Pinpoint the cell where the given text exists, returning its (x, y) midpoint coordinate. 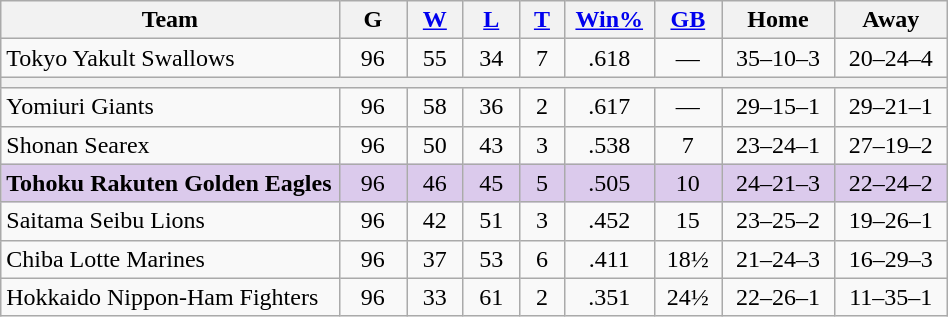
33 (435, 297)
46 (435, 183)
Away (890, 20)
Tohoku Rakuten Golden Eagles (170, 183)
22–24–2 (890, 183)
29–21–1 (890, 107)
23–24–1 (778, 145)
22–26–1 (778, 297)
55 (435, 58)
18½ (688, 259)
10 (688, 183)
.452 (609, 221)
5 (542, 183)
50 (435, 145)
Shonan Searex (170, 145)
20–24–4 (890, 58)
42 (435, 221)
21–24–3 (778, 259)
W (435, 20)
16–29–3 (890, 259)
GB (688, 20)
.505 (609, 183)
T (542, 20)
27–19–2 (890, 145)
43 (491, 145)
Team (170, 20)
19–26–1 (890, 221)
.617 (609, 107)
37 (435, 259)
61 (491, 297)
Win% (609, 20)
58 (435, 107)
24–21–3 (778, 183)
23–25–2 (778, 221)
Home (778, 20)
6 (542, 259)
Hokkaido Nippon-Ham Fighters (170, 297)
.351 (609, 297)
35–10–3 (778, 58)
11–35–1 (890, 297)
Tokyo Yakult Swallows (170, 58)
.538 (609, 145)
.618 (609, 58)
45 (491, 183)
34 (491, 58)
53 (491, 259)
51 (491, 221)
L (491, 20)
24½ (688, 297)
Chiba Lotte Marines (170, 259)
G (373, 20)
36 (491, 107)
Yomiuri Giants (170, 107)
Saitama Seibu Lions (170, 221)
29–15–1 (778, 107)
.411 (609, 259)
15 (688, 221)
